Output the [X, Y] coordinate of the center of the cell containing the given text.  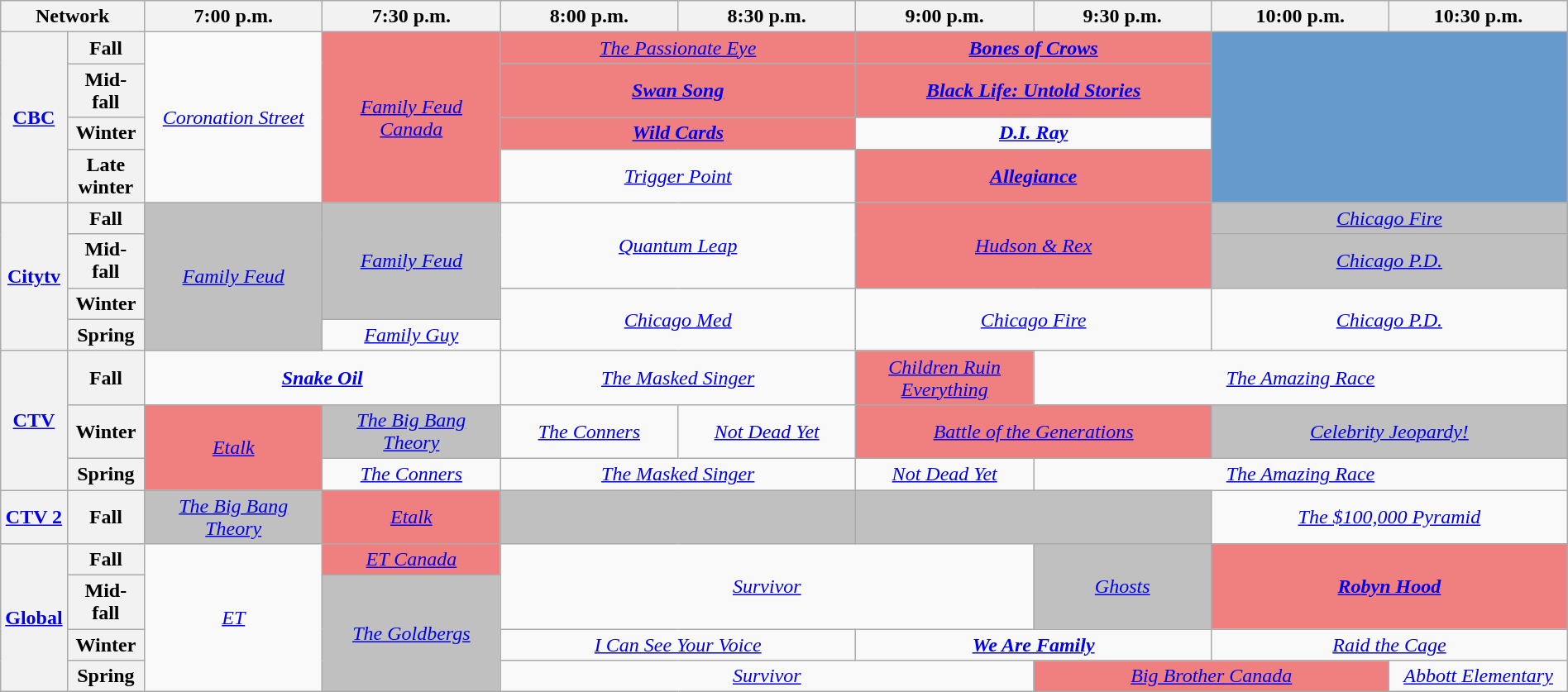
Chicago Med [678, 319]
D.I. Ray [1034, 133]
9:00 p.m. [944, 17]
Quantum Leap [678, 245]
Raid the Cage [1389, 645]
Late winter [106, 175]
CTV [34, 420]
The $100,000 Pyramid [1389, 516]
Children Ruin Everything [944, 377]
Bones of Crows [1034, 48]
Abbott Elementary [1479, 676]
7:30 p.m. [412, 17]
CTV 2 [34, 516]
Battle of the Generations [1034, 432]
Snake Oil [323, 377]
9:30 p.m. [1123, 17]
Citytv [34, 276]
8:30 p.m. [767, 17]
Trigger Point [678, 175]
Swan Song [678, 91]
Robyn Hood [1389, 587]
Coronation Street [233, 117]
Celebrity Jeopardy! [1389, 432]
Global [34, 618]
CBC [34, 117]
We Are Family [1034, 645]
The Goldbergs [412, 633]
Big Brother Canada [1212, 676]
Network [73, 17]
10:00 p.m. [1300, 17]
ET Canada [412, 560]
Wild Cards [678, 133]
Black Life: Untold Stories [1034, 91]
Family Feud Canada [412, 117]
10:30 p.m. [1479, 17]
ET [233, 618]
7:00 p.m. [233, 17]
Hudson & Rex [1034, 245]
The Passionate Eye [678, 48]
Ghosts [1123, 587]
Family Guy [412, 335]
Allegiance [1034, 175]
8:00 p.m. [589, 17]
I Can See Your Voice [678, 645]
